Identify which cell holds the provided text, then report its [x, y] central coordinate. 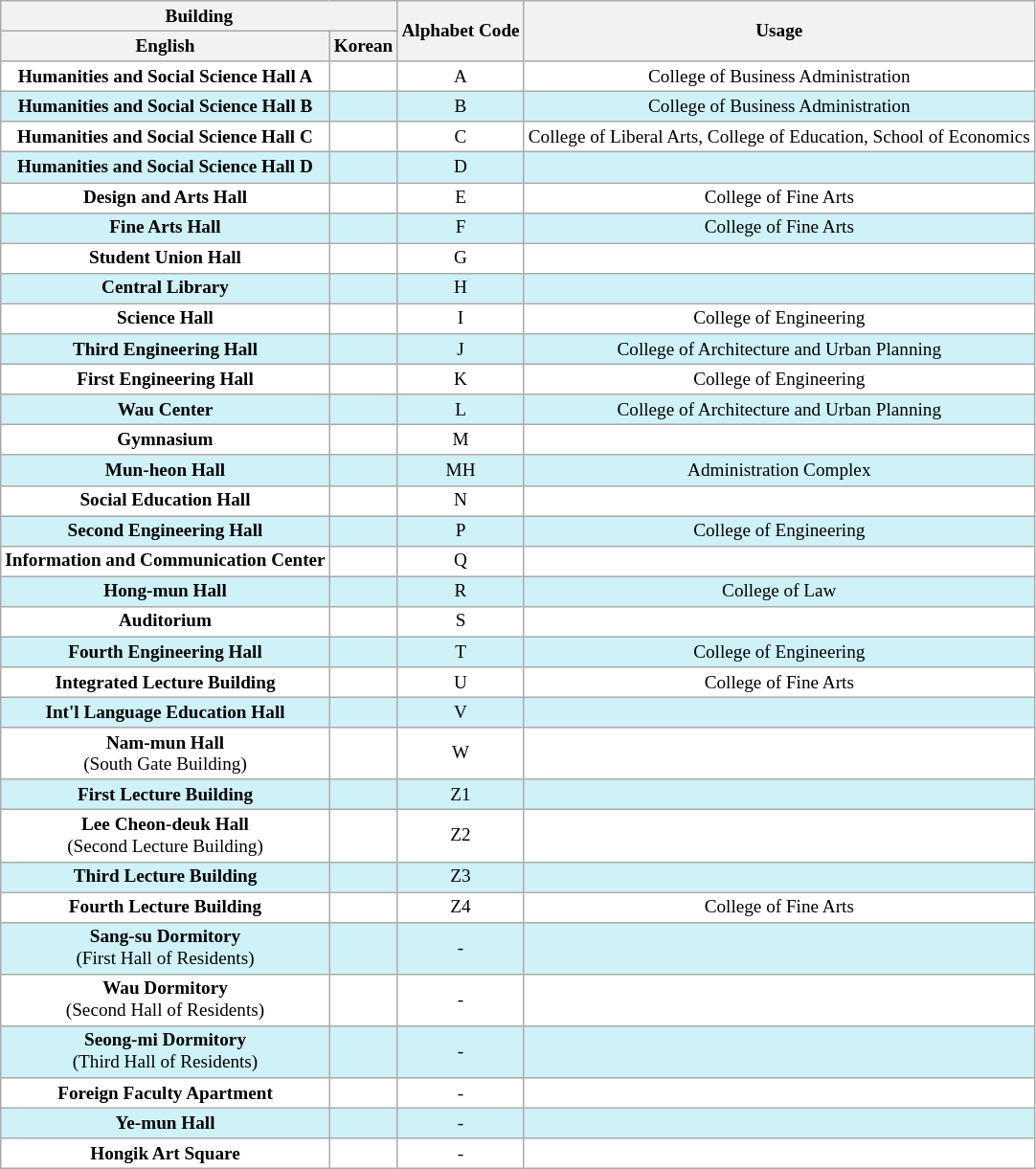
T [461, 652]
I [461, 319]
U [461, 683]
Z2 [461, 836]
Humanities and Social Science Hall B [165, 106]
M [461, 440]
Z3 [461, 877]
Humanities and Social Science Hall D [165, 168]
B [461, 106]
Second Engineering Hall [165, 530]
Usage [779, 31]
Auditorium [165, 621]
Humanities and Social Science Hall C [165, 137]
P [461, 530]
A [461, 77]
W [461, 753]
Information and Communication Center [165, 561]
MH [461, 470]
R [461, 592]
Mun-heon Hall [165, 470]
College of Liberal Arts, College of Education, School of Economics [779, 137]
Building [199, 16]
S [461, 621]
Student Union Hall [165, 259]
Ye-mun Hall [165, 1123]
Social Education Hall [165, 501]
N [461, 501]
E [461, 197]
J [461, 349]
Z4 [461, 907]
Hong-mun Hall [165, 592]
D [461, 168]
C [461, 137]
F [461, 228]
G [461, 259]
H [461, 288]
Wau Dormitory(Second Hall of Residents) [165, 1000]
Wau Center [165, 410]
First Lecture Building [165, 795]
Q [461, 561]
Third Engineering Hall [165, 349]
L [461, 410]
Foreign Faculty Apartment [165, 1093]
Alphabet Code [461, 31]
College of Law [779, 592]
Fine Arts Hall [165, 228]
Science Hall [165, 319]
Administration Complex [779, 470]
Seong-mi Dormitory(Third Hall of Residents) [165, 1051]
Sang-su Dormitory(First Hall of Residents) [165, 948]
Lee Cheon-deuk Hall(Second Lecture Building) [165, 836]
Integrated Lecture Building [165, 683]
K [461, 379]
Fourth Engineering Hall [165, 652]
Central Library [165, 288]
V [461, 712]
Z1 [461, 795]
Int'l Language Education Hall [165, 712]
Design and Arts Hall [165, 197]
First Engineering Hall [165, 379]
Korean [364, 46]
Nam-mun Hall(South Gate Building) [165, 753]
Third Lecture Building [165, 877]
Humanities and Social Science Hall A [165, 77]
Gymnasium [165, 440]
English [165, 46]
Hongik Art Square [165, 1154]
Fourth Lecture Building [165, 907]
